Extract the [x, y] coordinate from the center of the cell holding the provided text.  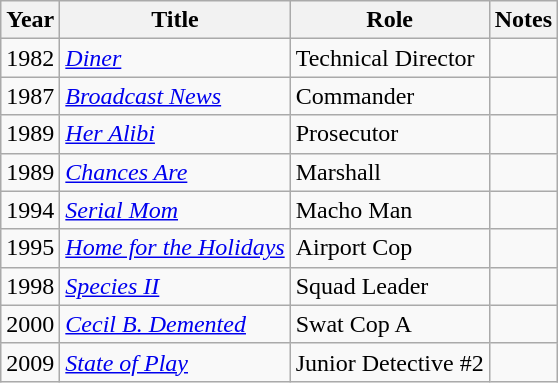
1998 [30, 286]
Cecil B. Demented [175, 324]
Broadcast News [175, 96]
Commander [390, 96]
Marshall [390, 172]
Macho Man [390, 210]
Diner [175, 58]
Junior Detective #2 [390, 362]
2000 [30, 324]
2009 [30, 362]
1987 [30, 96]
Technical Director [390, 58]
Squad Leader [390, 286]
Chances Are [175, 172]
1994 [30, 210]
Prosecutor [390, 134]
State of Play [175, 362]
Airport Cop [390, 248]
Species II [175, 286]
Swat Cop A [390, 324]
Home for the Holidays [175, 248]
Notes [523, 20]
Role [390, 20]
Year [30, 20]
1982 [30, 58]
Serial Mom [175, 210]
1995 [30, 248]
Title [175, 20]
Her Alibi [175, 134]
